From the cell containing the given text, extract its center point as [X, Y] coordinate. 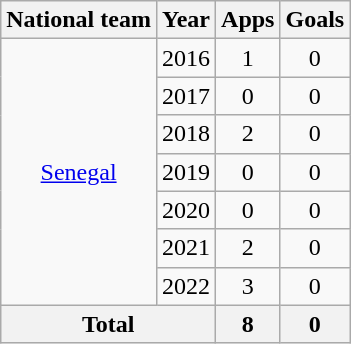
Goals [315, 20]
Year [186, 20]
2020 [186, 210]
2021 [186, 248]
Total [108, 324]
3 [248, 286]
2022 [186, 286]
2016 [186, 58]
Senegal [79, 172]
2019 [186, 172]
National team [79, 20]
8 [248, 324]
2017 [186, 96]
Apps [248, 20]
1 [248, 58]
2018 [186, 134]
